Pinpoint the cell where the given text exists, returning its (x, y) midpoint coordinate. 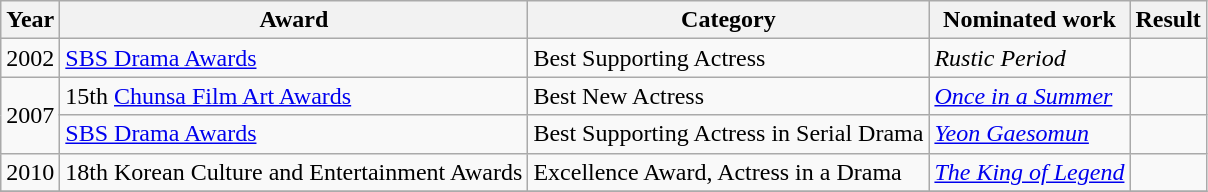
Year (30, 20)
18th Korean Culture and Entertainment Awards (294, 172)
Award (294, 20)
Best New Actress (728, 96)
Excellence Award, Actress in a Drama (728, 172)
Yeon Gaesomun (1030, 134)
2007 (30, 115)
2002 (30, 58)
Nominated work (1030, 20)
Category (728, 20)
Rustic Period (1030, 58)
The King of Legend (1030, 172)
Once in a Summer (1030, 96)
15th Chunsa Film Art Awards (294, 96)
Best Supporting Actress (728, 58)
Best Supporting Actress in Serial Drama (728, 134)
Result (1168, 20)
2010 (30, 172)
